For the text-containing cell, return its midpoint in [x, y] coordinate format. 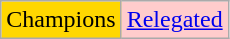
Relegated [174, 20]
Champions [61, 20]
